Find where the given text appears and provide that cell's center as [X, Y] coordinate. 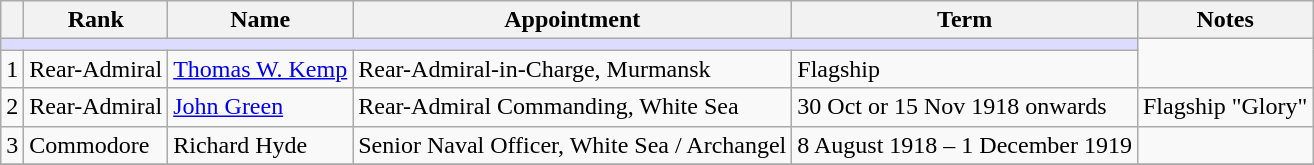
1 [12, 69]
Appointment [572, 20]
Name [260, 20]
John Green [260, 107]
30 Oct or 15 Nov 1918 onwards [965, 107]
Senior Naval Officer, White Sea / Archangel [572, 145]
Flagship "Glory" [1224, 107]
Rank [96, 20]
8 August 1918 – 1 December 1919 [965, 145]
2 [12, 107]
Richard Hyde [260, 145]
Rear-Admiral-in-Charge, Murmansk [572, 69]
Term [965, 20]
Flagship [965, 69]
Notes [1224, 20]
Thomas W. Kemp [260, 69]
3 [12, 145]
Rear-Admiral Commanding, White Sea [572, 107]
Commodore [96, 145]
